Output the (X, Y) coordinate of the center of the cell containing the given text.  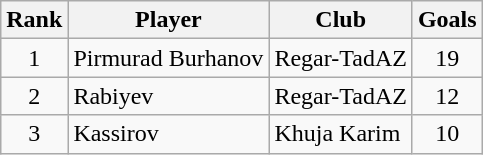
Kassirov (168, 134)
Pirmurad Burhanov (168, 58)
Player (168, 20)
Rank (34, 20)
1 (34, 58)
Goals (447, 20)
Club (341, 20)
Khuja Karim (341, 134)
3 (34, 134)
10 (447, 134)
19 (447, 58)
12 (447, 96)
2 (34, 96)
Rabiyev (168, 96)
